Provide the (x, y) coordinate of the cell's center where the given text is located.  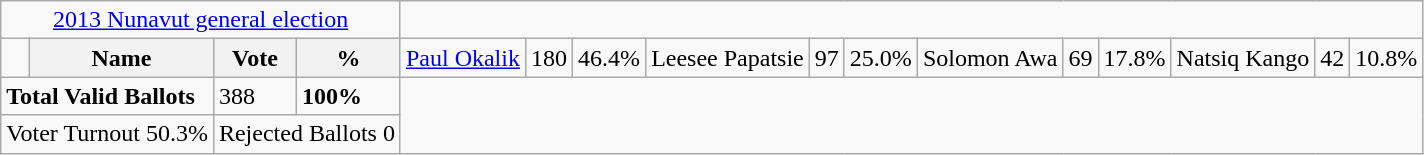
42 (1332, 58)
10.8% (1386, 58)
97 (826, 58)
Vote (254, 58)
69 (1080, 58)
Name (121, 58)
388 (254, 96)
Voter Turnout 50.3% (108, 134)
46.4% (610, 58)
Leesee Papatsie (728, 58)
2013 Nunavut general election (201, 20)
Natsiq Kango (1243, 58)
Total Valid Ballots (108, 96)
100% (349, 96)
Paul Okalik (462, 58)
180 (548, 58)
25.0% (880, 58)
Solomon Awa (990, 58)
% (349, 58)
17.8% (1134, 58)
Rejected Ballots 0 (306, 134)
